For the text-containing cell, return its midpoint in [X, Y] coordinate format. 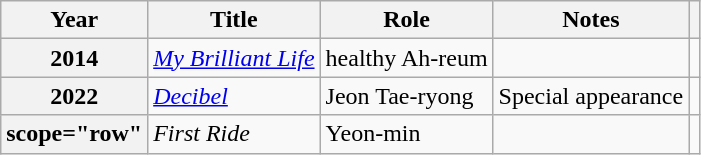
Title [234, 20]
Special appearance [591, 96]
Decibel [234, 96]
Jeon Tae-ryong [406, 96]
Year [74, 20]
scope="row" [74, 134]
2014 [74, 58]
healthy Ah-reum [406, 58]
2022 [74, 96]
Role [406, 20]
Yeon-min [406, 134]
First Ride [234, 134]
My Brilliant Life [234, 58]
Notes [591, 20]
